Capture the cell that displays the provided text and extract its [X, Y] central coordinate. 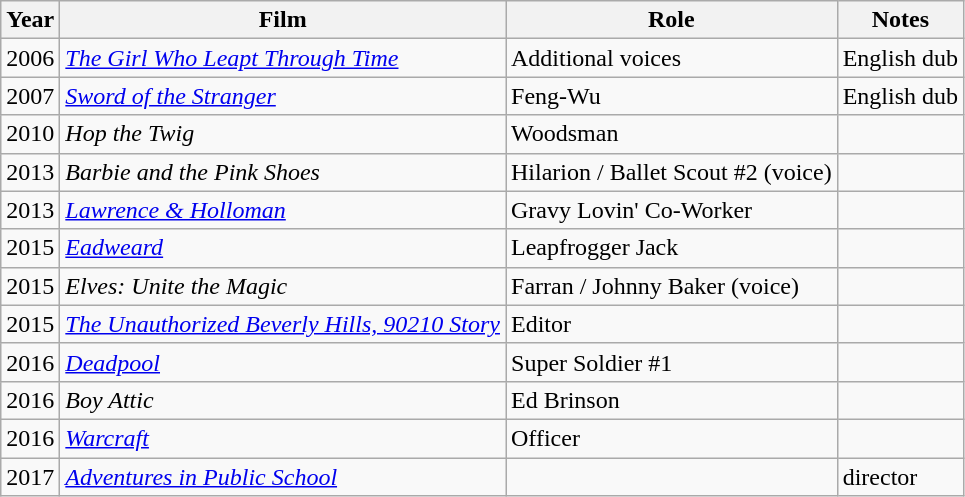
Leapfrogger Jack [672, 248]
Barbie and the Pink Shoes [283, 172]
Gravy Lovin' Co-Worker [672, 210]
Officer [672, 438]
Role [672, 20]
Deadpool [283, 362]
Notes [900, 20]
director [900, 477]
Film [283, 20]
Elves: Unite the Magic [283, 286]
Farran / Johnny Baker (voice) [672, 286]
The Unauthorized Beverly Hills, 90210 Story [283, 324]
Hop the Twig [283, 134]
Super Soldier #1 [672, 362]
Woodsman [672, 134]
Eadweard [283, 248]
2010 [30, 134]
Lawrence & Holloman [283, 210]
2017 [30, 477]
Additional voices [672, 58]
Ed Brinson [672, 400]
Hilarion / Ballet Scout #2 (voice) [672, 172]
2006 [30, 58]
The Girl Who Leapt Through Time [283, 58]
2007 [30, 96]
Editor [672, 324]
Boy Attic [283, 400]
Feng-Wu [672, 96]
Adventures in Public School [283, 477]
Year [30, 20]
Warcraft [283, 438]
Sword of the Stranger [283, 96]
